From the cell containing the given text, extract its center point as [x, y] coordinate. 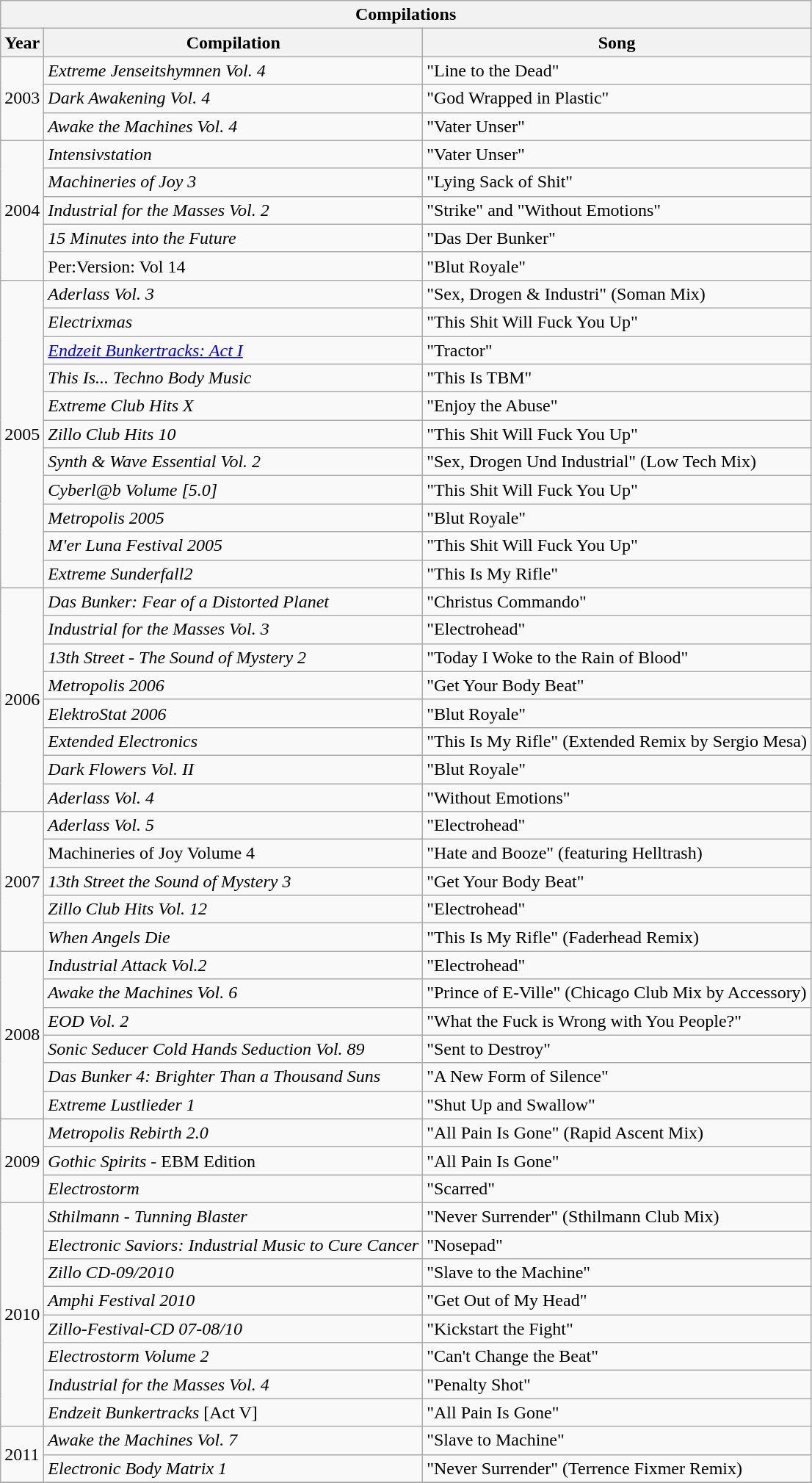
"What the Fuck is Wrong with You People?" [617, 1021]
"Hate and Booze" (featuring Helltrash) [617, 854]
Sthilmann - Tunning Blaster [233, 1216]
"Nosepad" [617, 1245]
Electrixmas [233, 322]
2007 [22, 881]
"This Is My Rifle" (Extended Remix by Sergio Mesa) [617, 741]
"Can't Change the Beat" [617, 1357]
"Strike" and "Without Emotions" [617, 210]
Sonic Seducer Cold Hands Seduction Vol. 89 [233, 1049]
This Is... Techno Body Music [233, 378]
15 Minutes into the Future [233, 238]
2004 [22, 210]
Industrial for the Masses Vol. 3 [233, 629]
2008 [22, 1035]
2005 [22, 433]
2010 [22, 1314]
Metropolis 2005 [233, 518]
"Scarred" [617, 1188]
Aderlass Vol. 4 [233, 797]
ElektroStat 2006 [233, 713]
"Enjoy the Abuse" [617, 406]
"This Is TBM" [617, 378]
Dark Awakening Vol. 4 [233, 98]
2006 [22, 699]
Aderlass Vol. 3 [233, 294]
Compilations [406, 15]
"All Pain Is Gone" (Rapid Ascent Mix) [617, 1133]
"Never Surrender" (Sthilmann Club Mix) [617, 1216]
Extended Electronics [233, 741]
"Slave to the Machine" [617, 1273]
Industrial for the Masses Vol. 4 [233, 1385]
Extreme Jenseitshymnen Vol. 4 [233, 71]
Song [617, 43]
Dark Flowers Vol. II [233, 769]
Industrial Attack Vol.2 [233, 965]
Extreme Lustlieder 1 [233, 1105]
Intensivstation [233, 154]
"God Wrapped in Plastic" [617, 98]
Extreme Sunderfall2 [233, 574]
Awake the Machines Vol. 4 [233, 126]
13th Street - The Sound of Mystery 2 [233, 657]
"Sex, Drogen & Industri" (Soman Mix) [617, 294]
"Without Emotions" [617, 797]
Extreme Club Hits X [233, 406]
Cyberl@b Volume [5.0] [233, 490]
"Today I Woke to the Rain of Blood" [617, 657]
2011 [22, 1454]
"Never Surrender" (Terrence Fixmer Remix) [617, 1468]
Electronic Body Matrix 1 [233, 1468]
"Prince of E-Ville" (Chicago Club Mix by Accessory) [617, 993]
Industrial for the Masses Vol. 2 [233, 210]
"Kickstart the Fight" [617, 1329]
"Tractor" [617, 350]
Machineries of Joy 3 [233, 182]
"Shut Up and Swallow" [617, 1105]
Electrostorm Volume 2 [233, 1357]
Year [22, 43]
Awake the Machines Vol. 6 [233, 993]
"Get Out of My Head" [617, 1301]
"Slave to Machine" [617, 1440]
Awake the Machines Vol. 7 [233, 1440]
Zillo CD-09/2010 [233, 1273]
13th Street the Sound of Mystery 3 [233, 881]
"Lying Sack of Shit" [617, 182]
2009 [22, 1161]
Aderlass Vol. 5 [233, 826]
Endzeit Bunkertracks: Act I [233, 350]
Endzeit Bunkertracks [Act V] [233, 1412]
Metropolis 2006 [233, 685]
Metropolis Rebirth 2.0 [233, 1133]
Gothic Spirits - EBM Edition [233, 1161]
Das Bunker 4: Brighter Than a Thousand Suns [233, 1077]
"A New Form of Silence" [617, 1077]
"This Is My Rifle" (Faderhead Remix) [617, 937]
Das Bunker: Fear of a Distorted Planet [233, 602]
"Penalty Shot" [617, 1385]
Synth & Wave Essential Vol. 2 [233, 462]
Zillo Club Hits 10 [233, 434]
2003 [22, 98]
Per:Version: Vol 14 [233, 266]
"Line to the Dead" [617, 71]
"This Is My Rifle" [617, 574]
Electrostorm [233, 1188]
M'er Luna Festival 2005 [233, 546]
"Das Der Bunker" [617, 238]
Compilation [233, 43]
"Sex, Drogen Und Industrial" (Low Tech Mix) [617, 462]
Electronic Saviors: Industrial Music to Cure Cancer [233, 1245]
Amphi Festival 2010 [233, 1301]
Zillo-Festival-CD 07-08/10 [233, 1329]
Zillo Club Hits Vol. 12 [233, 909]
"Sent to Destroy" [617, 1049]
Machineries of Joy Volume 4 [233, 854]
EOD Vol. 2 [233, 1021]
When Angels Die [233, 937]
"Christus Commando" [617, 602]
